Pinpoint the cell where the given text exists, returning its [x, y] midpoint coordinate. 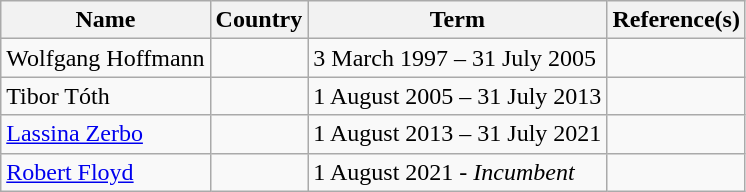
Term [458, 20]
Name [106, 20]
Wolfgang Hoffmann [106, 58]
1 August 2005 – 31 July 2013 [458, 96]
Tibor Tóth [106, 96]
1 August 2013 – 31 July 2021 [458, 134]
1 August 2021 - Incumbent [458, 172]
Robert Floyd [106, 172]
Lassina Zerbo [106, 134]
Reference(s) [676, 20]
3 March 1997 – 31 July 2005 [458, 58]
Country [259, 20]
